Search for the cell housing the specified text and yield its (X, Y) center coordinate. 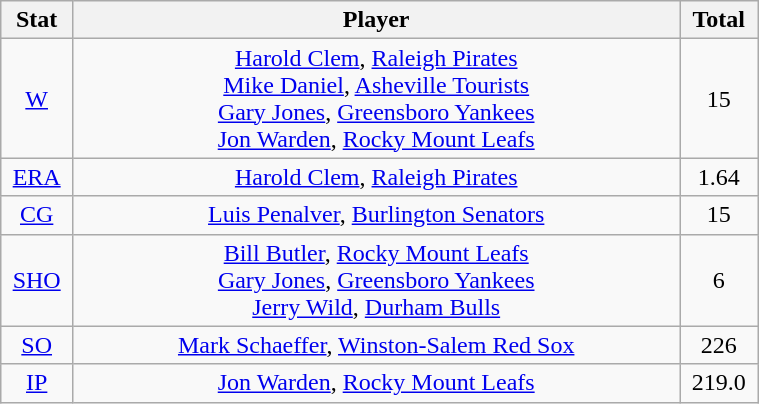
Harold Clem, Raleigh Pirates Mike Daniel, Asheville Tourists Gary Jones, Greensboro Yankees Jon Warden, Rocky Mount Leafs (376, 98)
CG (37, 215)
1.64 (719, 177)
Stat (37, 20)
Bill Butler, Rocky Mount Leafs Gary Jones, Greensboro Yankees Jerry Wild, Durham Bulls (376, 280)
6 (719, 280)
Harold Clem, Raleigh Pirates (376, 177)
Player (376, 20)
219.0 (719, 383)
Total (719, 20)
SO (37, 345)
226 (719, 345)
W (37, 98)
Luis Penalver, Burlington Senators (376, 215)
Mark Schaeffer, Winston-Salem Red Sox (376, 345)
Jon Warden, Rocky Mount Leafs (376, 383)
ERA (37, 177)
IP (37, 383)
SHO (37, 280)
